Output the [x, y] coordinate of the center of the cell containing the given text.  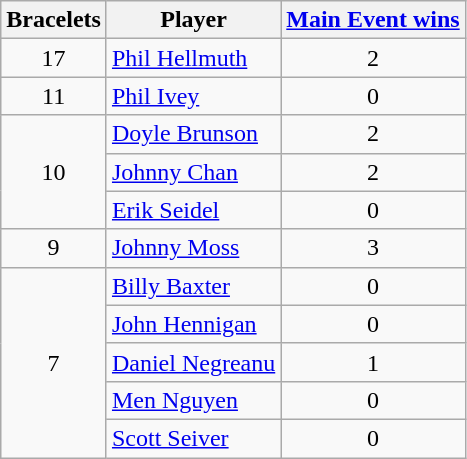
Scott Seiver [193, 438]
Johnny Moss [193, 248]
Daniel Negreanu [193, 362]
Main Event wins [373, 20]
Johnny Chan [193, 172]
10 [54, 172]
Phil Ivey [193, 96]
17 [54, 58]
John Hennigan [193, 324]
Bracelets [54, 20]
Erik Seidel [193, 210]
Player [193, 20]
Men Nguyen [193, 400]
9 [54, 248]
1 [373, 362]
Billy Baxter [193, 286]
Doyle Brunson [193, 134]
7 [54, 362]
3 [373, 248]
11 [54, 96]
Phil Hellmuth [193, 58]
